Determine the (X, Y) coordinate at the center of the cell enclosing the given text.  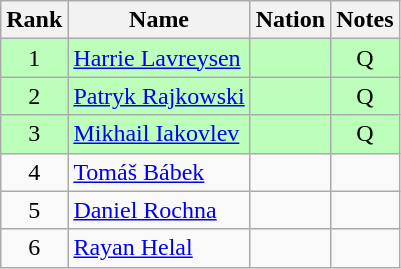
Rank (34, 20)
2 (34, 96)
1 (34, 58)
Tomáš Bábek (159, 172)
Name (159, 20)
Nation (290, 20)
6 (34, 248)
4 (34, 172)
Notes (365, 20)
Rayan Helal (159, 248)
Harrie Lavreysen (159, 58)
3 (34, 134)
5 (34, 210)
Patryk Rajkowski (159, 96)
Daniel Rochna (159, 210)
Mikhail Iakovlev (159, 134)
